Identify which cell holds the provided text, then report its [x, y] central coordinate. 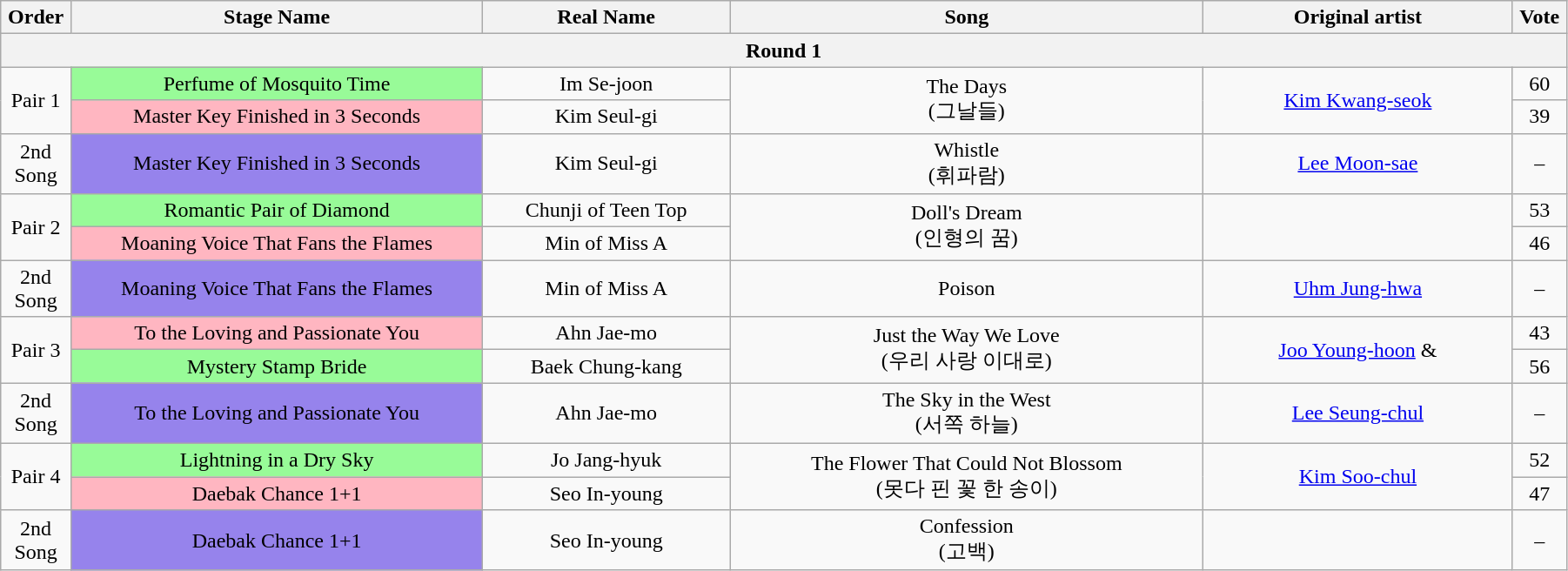
46 [1540, 244]
Kim Kwang-seok [1357, 100]
Round 1 [784, 50]
52 [1540, 460]
Lightning in a Dry Sky [277, 460]
Whistle(휘파람) [967, 164]
The Sky in the West(서쪽 하늘) [967, 413]
43 [1540, 333]
The Flower That Could Not Blossom(못다 핀 꽃 한 송이) [967, 476]
The Days(그날들) [967, 100]
56 [1540, 366]
60 [1540, 84]
Romantic Pair of Diamond [277, 211]
Baek Chung-kang [606, 366]
Pair 2 [37, 227]
Pair 3 [37, 350]
Lee Seung-chul [1357, 413]
Order [37, 17]
Vote [1540, 17]
Original artist [1357, 17]
Just the Way We Love(우리 사랑 이대로) [967, 350]
Pair 1 [37, 100]
Stage Name [277, 17]
39 [1540, 117]
Poison [967, 289]
Confession(고백) [967, 541]
47 [1540, 494]
Chunji of Teen Top [606, 211]
Lee Moon-sae [1357, 164]
Perfume of Mosquito Time [277, 84]
Real Name [606, 17]
Im Se-joon [606, 84]
Uhm Jung-hwa [1357, 289]
Jo Jang-hyuk [606, 460]
Joo Young-hoon & [1357, 350]
Mystery Stamp Bride [277, 366]
Pair 4 [37, 476]
Song [967, 17]
53 [1540, 211]
Doll's Dream(인형의 꿈) [967, 227]
Kim Soo-chul [1357, 476]
